Search for the cell housing the specified text and yield its [X, Y] center coordinate. 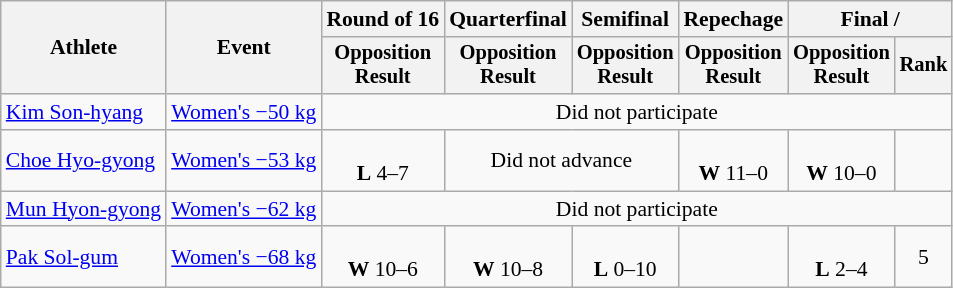
W 10–6 [382, 258]
Rank [924, 66]
W 10–8 [508, 258]
L 2–4 [842, 258]
Event [244, 48]
Mun Hyon-gyong [84, 209]
L 0–10 [626, 258]
Quarterfinal [508, 19]
W 10–0 [842, 160]
5 [924, 258]
Choe Hyo-gyong [84, 160]
Kim Son-hyang [84, 112]
Women's −53 kg [244, 160]
Repechage [733, 19]
Final / [870, 19]
L 4–7 [382, 160]
Women's −50 kg [244, 112]
Round of 16 [382, 19]
Did not advance [561, 160]
Women's −62 kg [244, 209]
Women's −68 kg [244, 258]
Athlete [84, 48]
Semifinal [626, 19]
W 11–0 [733, 160]
Pak Sol-gum [84, 258]
